Identify which cell holds the provided text, then report its [X, Y] central coordinate. 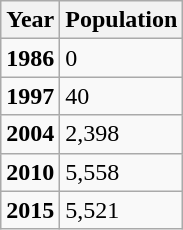
1986 [30, 58]
2015 [30, 210]
Year [30, 20]
40 [122, 96]
5,521 [122, 210]
Population [122, 20]
2,398 [122, 134]
1997 [30, 96]
5,558 [122, 172]
0 [122, 58]
2010 [30, 172]
2004 [30, 134]
